Provide the (x, y) coordinate of the cell's center where the given text is located.  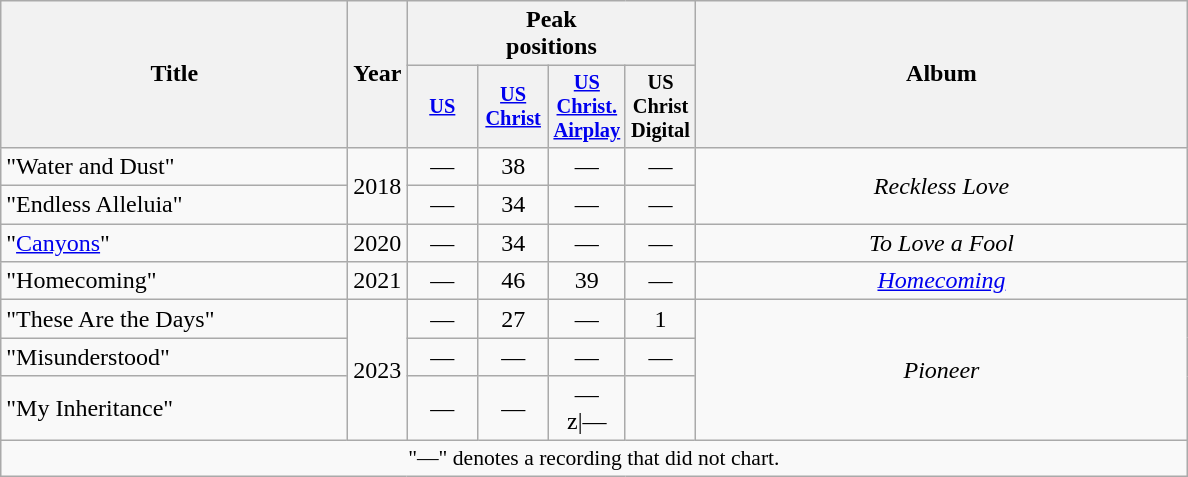
Peakpositions (552, 34)
1 (660, 319)
2020 (378, 243)
"Homecoming" (174, 281)
Year (378, 74)
2023 (378, 370)
2021 (378, 281)
Title (174, 74)
US (442, 107)
39 (587, 281)
USChristDigital (660, 107)
"My Inheritance" (174, 408)
"These Are the Days" (174, 319)
USChrist. Airplay (587, 107)
"Canyons" (174, 243)
Homecoming (942, 281)
"—" denotes a recording that did not chart. (594, 459)
27 (514, 319)
Reckless Love (942, 185)
Album (942, 74)
To Love a Fool (942, 243)
2018 (378, 185)
Pioneer (942, 370)
"Misunderstood" (174, 357)
—z|— (587, 408)
"Water and Dust" (174, 166)
46 (514, 281)
38 (514, 166)
USChrist (514, 107)
"Endless Alleluia" (174, 205)
